Provide the (x, y) coordinate of the cell's center where the given text is located.  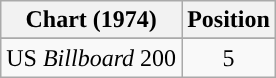
Chart (1974) (92, 20)
5 (229, 58)
Position (229, 20)
US Billboard 200 (92, 58)
